Pinpoint the cell where the given text exists, returning its [X, Y] midpoint coordinate. 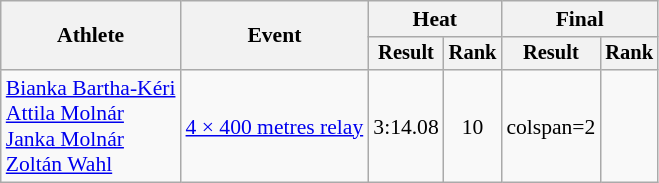
Athlete [91, 36]
Final [580, 19]
3:14.08 [406, 126]
4 × 400 metres relay [275, 126]
colspan=2 [550, 126]
10 [473, 126]
Event [275, 36]
Heat [434, 19]
Bianka Bartha-KériAttila MolnárJanka MolnárZoltán Wahl [91, 126]
